Locate the cell with the specified text and output its [x, y] center coordinate. 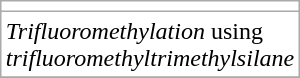
Trifluoromethylation usingtrifluoromethyltrimethylsilane [150, 44]
